From the cell containing the given text, extract its center point as (x, y) coordinate. 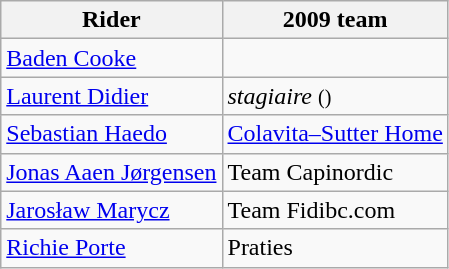
Jarosław Marycz (112, 210)
Sebastian Haedo (112, 134)
Baden Cooke (112, 58)
stagiaire () (335, 96)
2009 team (335, 20)
Colavita–Sutter Home (335, 134)
Laurent Didier (112, 96)
Team Fidibc.com (335, 210)
Rider (112, 20)
Richie Porte (112, 248)
Praties (335, 248)
Jonas Aaen Jørgensen (112, 172)
Team Capinordic (335, 172)
